Return the [X, Y] coordinate for the center point of the cell that contains the specified text.  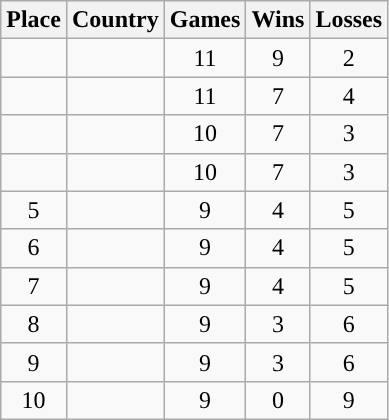
2 [349, 58]
8 [34, 324]
Losses [349, 20]
Country [115, 20]
Games [205, 20]
Place [34, 20]
0 [278, 400]
Wins [278, 20]
